Return (x, y) of the center of cell containing provided text 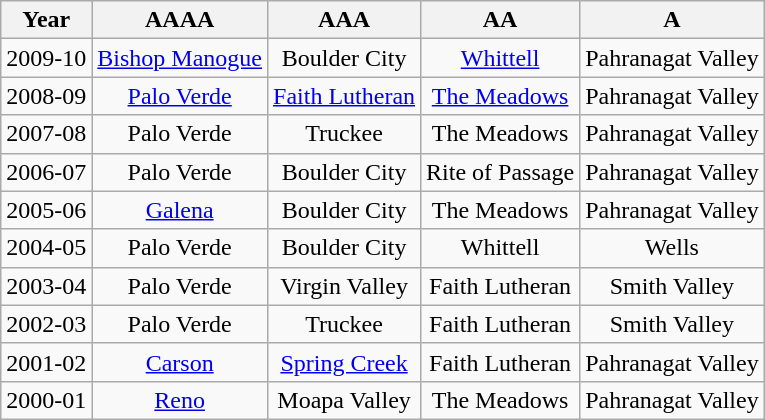
2009-10 (46, 58)
AAAA (180, 20)
2003-04 (46, 286)
2004-05 (46, 248)
Carson (180, 362)
Year (46, 20)
2000-01 (46, 400)
Reno (180, 400)
Spring Creek (344, 362)
Bishop Manogue (180, 58)
AA (500, 20)
2008-09 (46, 96)
2005-06 (46, 210)
Galena (180, 210)
2007-08 (46, 134)
A (672, 20)
Virgin Valley (344, 286)
2001-02 (46, 362)
AAA (344, 20)
Rite of Passage (500, 172)
Wells (672, 248)
2002-03 (46, 324)
Moapa Valley (344, 400)
2006-07 (46, 172)
